Return the [X, Y] coordinate for the center point of the cell that contains the specified text.  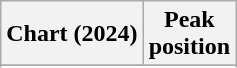
Chart (2024) [72, 34]
Peakposition [189, 34]
